Output the [X, Y] coordinate of the center of the cell containing the given text.  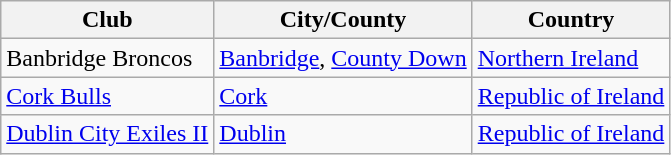
City/County [343, 20]
Dublin City Exiles II [108, 134]
Club [108, 20]
Banbridge, County Down [343, 58]
Banbridge Broncos [108, 58]
Northern Ireland [571, 58]
Dublin [343, 134]
Cork Bulls [108, 96]
Country [571, 20]
Cork [343, 96]
